Capture the cell that displays the provided text and extract its (x, y) central coordinate. 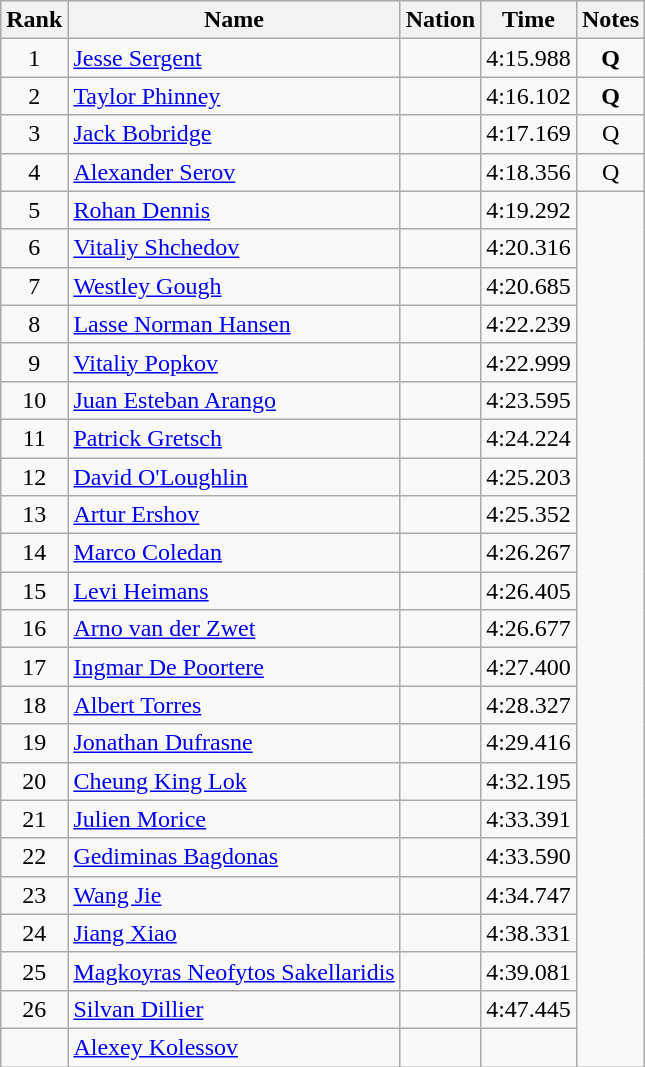
4:33.391 (529, 819)
4:27.400 (529, 667)
Julien Morice (234, 819)
Wang Jie (234, 895)
Juan Esteban Arango (234, 400)
Alexey Kolessov (234, 1047)
Rank (34, 20)
4:38.331 (529, 933)
Ingmar De Poortere (234, 667)
Vitaliy Shchedov (234, 248)
2 (34, 96)
5 (34, 210)
18 (34, 705)
6 (34, 248)
Nation (440, 20)
16 (34, 629)
Rohan Dennis (234, 210)
4:20.316 (529, 248)
4 (34, 172)
Cheung King Lok (234, 781)
Gediminas Bagdonas (234, 857)
Notes (610, 20)
Albert Torres (234, 705)
11 (34, 438)
4:28.327 (529, 705)
19 (34, 743)
23 (34, 895)
1 (34, 58)
Levi Heimans (234, 591)
9 (34, 362)
4:47.445 (529, 1009)
Westley Gough (234, 286)
4:39.081 (529, 971)
Jack Bobridge (234, 134)
17 (34, 667)
Lasse Norman Hansen (234, 324)
4:24.224 (529, 438)
4:25.352 (529, 515)
4:16.102 (529, 96)
David O'Loughlin (234, 477)
Silvan Dillier (234, 1009)
4:26.405 (529, 591)
4:23.595 (529, 400)
4:25.203 (529, 477)
15 (34, 591)
4:22.999 (529, 362)
Time (529, 20)
10 (34, 400)
Jonathan Dufrasne (234, 743)
22 (34, 857)
Taylor Phinney (234, 96)
12 (34, 477)
8 (34, 324)
Jiang Xiao (234, 933)
4:20.685 (529, 286)
20 (34, 781)
4:15.988 (529, 58)
4:32.195 (529, 781)
Marco Coledan (234, 553)
4:26.677 (529, 629)
4:19.292 (529, 210)
7 (34, 286)
4:18.356 (529, 172)
Patrick Gretsch (234, 438)
Name (234, 20)
Magkoyras Neofytos Sakellaridis (234, 971)
Alexander Serov (234, 172)
24 (34, 933)
14 (34, 553)
4:29.416 (529, 743)
26 (34, 1009)
Arno van der Zwet (234, 629)
Jesse Sergent (234, 58)
Artur Ershov (234, 515)
4:22.239 (529, 324)
4:26.267 (529, 553)
4:17.169 (529, 134)
21 (34, 819)
Vitaliy Popkov (234, 362)
4:33.590 (529, 857)
25 (34, 971)
3 (34, 134)
4:34.747 (529, 895)
13 (34, 515)
